Pinpoint the cell where the given text exists, returning its [X, Y] midpoint coordinate. 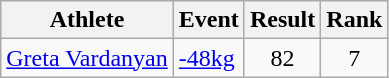
Athlete [88, 20]
Greta Vardanyan [88, 58]
Event [208, 20]
82 [282, 58]
Rank [354, 20]
7 [354, 58]
-48kg [208, 58]
Result [282, 20]
